Determine the [X, Y] coordinate at the center of the cell enclosing the given text.  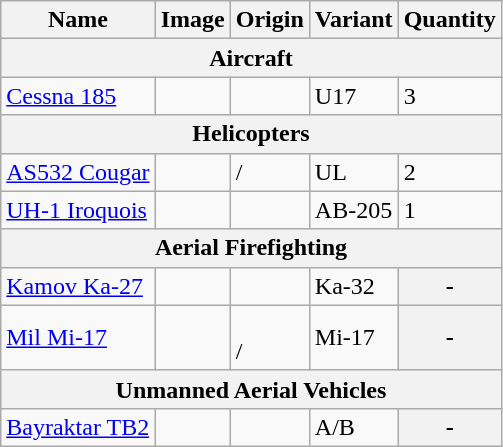
UH-1 Iroquois [78, 210]
Mi-17 [354, 338]
Kamov Ka-27 [78, 286]
U17 [354, 96]
Aircraft [251, 58]
A/B [354, 427]
Variant [354, 20]
2 [450, 172]
Name [78, 20]
Unmanned Aerial Vehicles [251, 389]
1 [450, 210]
Helicopters [251, 134]
Mil Mi-17 [78, 338]
Quantity [450, 20]
Origin [270, 20]
Cessna 185 [78, 96]
AS532 Cougar [78, 172]
3 [450, 96]
Aerial Firefighting [251, 248]
Bayraktar TB2 [78, 427]
UL [354, 172]
Image [192, 20]
Ka-32 [354, 286]
AB-205 [354, 210]
